Extract the (x, y) coordinate from the center of the cell holding the provided text.  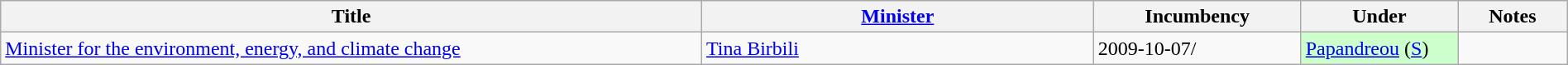
Incumbency (1198, 17)
Title (351, 17)
Tina Birbili (898, 48)
Minister for the environment, energy, and climate change (351, 48)
Minister (898, 17)
2009-10-07/ (1198, 48)
Papandreou (S) (1379, 48)
Notes (1513, 17)
Under (1379, 17)
